From the cell containing the given text, extract its center point as [x, y] coordinate. 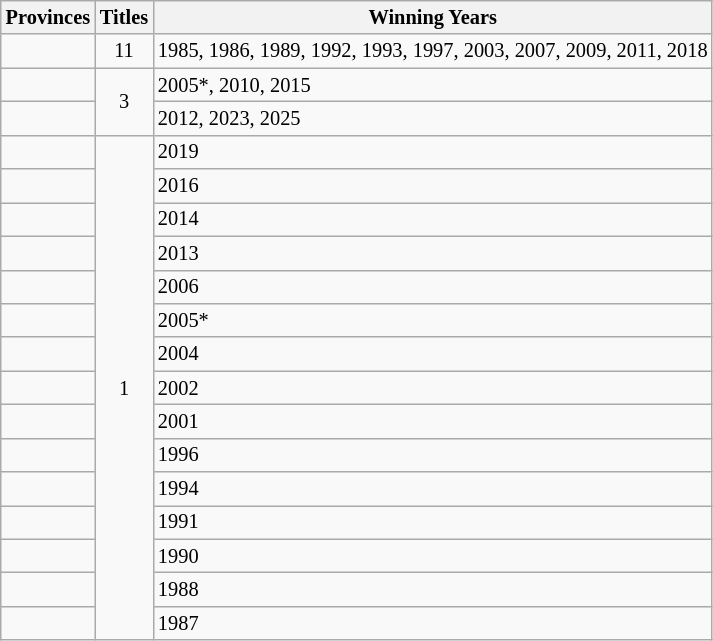
3 [124, 102]
Titles [124, 17]
2016 [432, 186]
2013 [432, 253]
2001 [432, 421]
1985, 1986, 1989, 1992, 1993, 1997, 2003, 2007, 2009, 2011, 2018 [432, 51]
2006 [432, 287]
2004 [432, 354]
11 [124, 51]
1996 [432, 455]
2005*, 2010, 2015 [432, 85]
1991 [432, 522]
1994 [432, 489]
Provinces [48, 17]
Winning Years [432, 17]
1988 [432, 589]
2012, 2023, 2025 [432, 118]
2019 [432, 152]
2005* [432, 320]
1 [124, 388]
1990 [432, 556]
1987 [432, 623]
2002 [432, 388]
2014 [432, 219]
